Locate the cell with the specified text and output its (x, y) center coordinate. 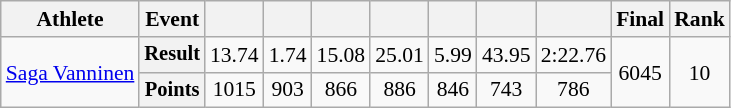
2:22.76 (574, 55)
25.01 (400, 55)
6045 (640, 72)
43.95 (506, 55)
Result (172, 55)
10 (700, 72)
Event (172, 19)
13.74 (234, 55)
Rank (700, 19)
1.74 (288, 55)
Athlete (70, 19)
846 (453, 90)
903 (288, 90)
786 (574, 90)
Points (172, 90)
866 (342, 90)
886 (400, 90)
15.08 (342, 55)
743 (506, 90)
1015 (234, 90)
Final (640, 19)
Saga Vanninen (70, 72)
5.99 (453, 55)
